Identify which cell holds the provided text, then report its (X, Y) central coordinate. 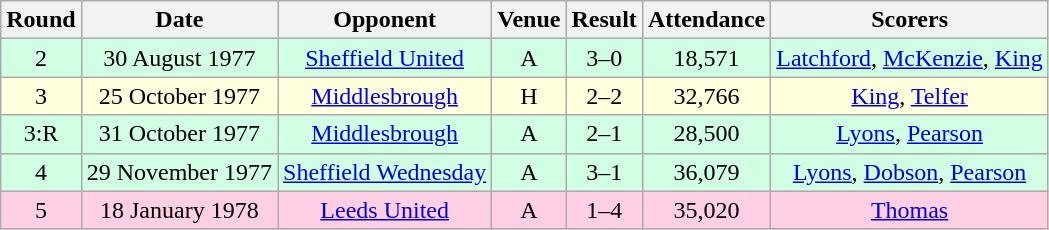
2–1 (604, 134)
25 October 1977 (179, 96)
Venue (529, 20)
28,500 (706, 134)
3:R (41, 134)
Sheffield Wednesday (385, 172)
29 November 1977 (179, 172)
Latchford, McKenzie, King (910, 58)
Sheffield United (385, 58)
Lyons, Dobson, Pearson (910, 172)
1–4 (604, 210)
31 October 1977 (179, 134)
Thomas (910, 210)
36,079 (706, 172)
32,766 (706, 96)
Result (604, 20)
H (529, 96)
Scorers (910, 20)
King, Telfer (910, 96)
5 (41, 210)
3 (41, 96)
4 (41, 172)
Opponent (385, 20)
2–2 (604, 96)
Lyons, Pearson (910, 134)
18,571 (706, 58)
3–0 (604, 58)
Leeds United (385, 210)
35,020 (706, 210)
Date (179, 20)
3–1 (604, 172)
18 January 1978 (179, 210)
Round (41, 20)
Attendance (706, 20)
2 (41, 58)
30 August 1977 (179, 58)
